Provide the [x, y] coordinate of the cell's center where the given text is located.  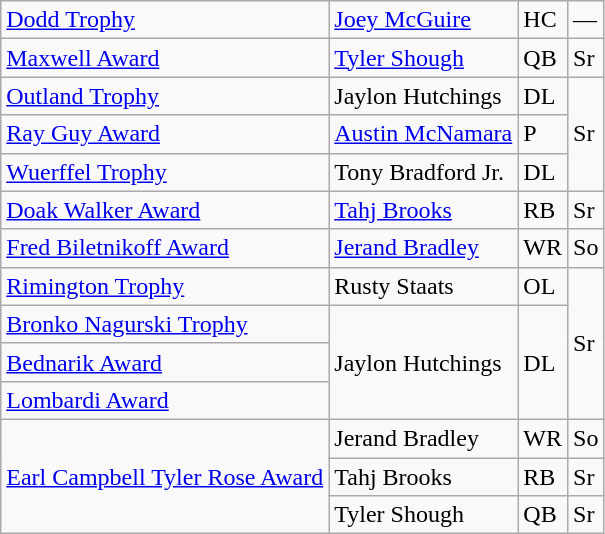
Bednarik Award [165, 362]
— [586, 20]
Lombardi Award [165, 400]
Austin McNamara [424, 134]
Doak Walker Award [165, 210]
Wuerffel Trophy [165, 172]
Dodd Trophy [165, 20]
Outland Trophy [165, 96]
OL [543, 286]
P [543, 134]
HC [543, 20]
Earl Campbell Tyler Rose Award [165, 476]
Ray Guy Award [165, 134]
Bronko Nagurski Trophy [165, 324]
Joey McGuire [424, 20]
Tony Bradford Jr. [424, 172]
Rimington Trophy [165, 286]
Maxwell Award [165, 58]
Rusty Staats [424, 286]
Fred Biletnikoff Award [165, 248]
